Identify which cell holds the provided text, then report its [x, y] central coordinate. 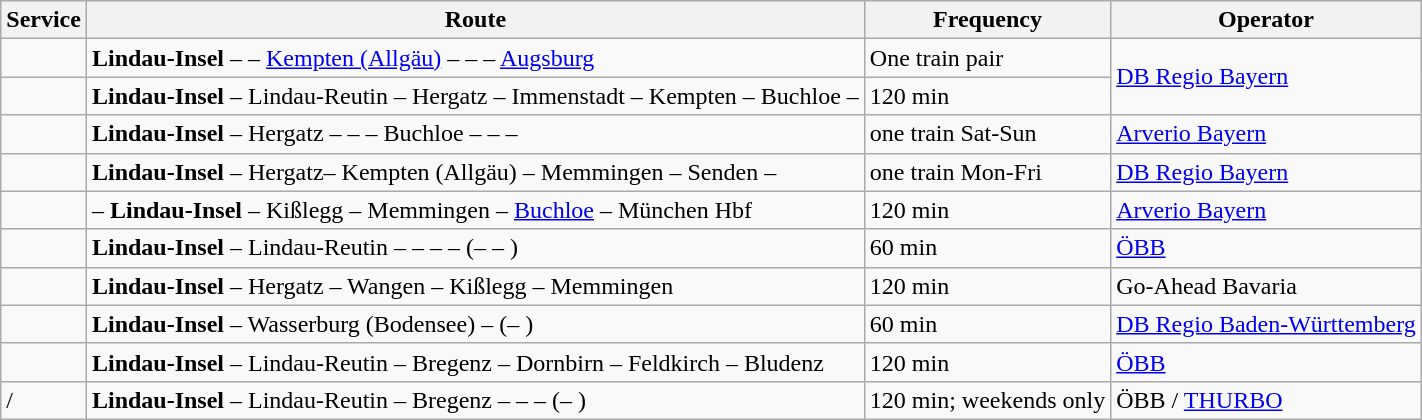
/ [44, 400]
ÖBB / THURBO [1266, 400]
Lindau-Insel – – Kempten (Allgäu) – – – Augsburg [475, 58]
Lindau-Insel – Lindau-Reutin – Bregenz – Dornbirn – Feldkirch – Bludenz [475, 362]
Lindau-Insel – Hergatz – – – Buchloe – – – [475, 134]
Operator [1266, 20]
One train pair [987, 58]
Lindau-Insel – Lindau-Reutin – – – – (– – ) [475, 248]
Route [475, 20]
Lindau-Insel – Hergatz – Wangen – Kißlegg – Memmingen [475, 286]
one train Mon-Fri [987, 172]
– Lindau-Insel – Kißlegg – Memmingen – Buchloe – München Hbf [475, 210]
DB Regio Baden-Württemberg [1266, 324]
Service [44, 20]
Lindau-Insel – Wasserburg (Bodensee) – (– ) [475, 324]
Lindau-Insel – Lindau-Reutin – Bregenz – – – (– ) [475, 400]
120 min; weekends only [987, 400]
one train Sat-Sun [987, 134]
Frequency [987, 20]
Lindau-Insel – Lindau-Reutin – Hergatz – Immenstadt – Kempten – Buchloe – [475, 96]
Lindau-Insel – Hergatz– Kempten (Allgäu) – Memmingen – Senden – [475, 172]
Go-Ahead Bavaria [1266, 286]
